Provide the [x, y] coordinate of the cell's center where the given text is located.  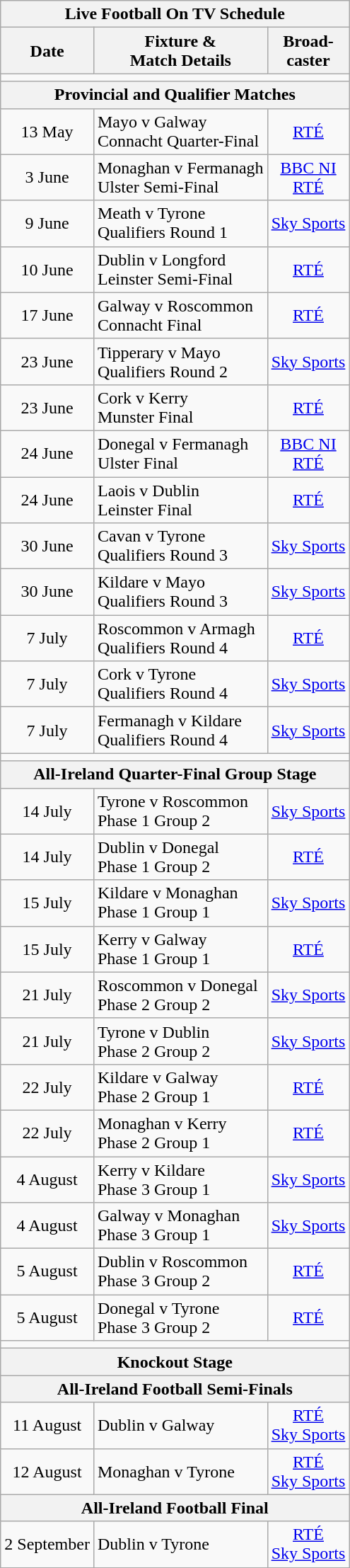
Monaghan v KerryPhase 2 Group 1 [180, 1133]
Cork v KerryMunster Final [180, 408]
Broad-caster [308, 51]
Dublin v DonegalPhase 1 Group 2 [180, 857]
Galway v RoscommonConnacht Final [180, 316]
Dublin v RoscommonPhase 3 Group 2 [180, 1271]
13 May [47, 132]
11 August [47, 1426]
Date [47, 51]
Roscommon v DonegalPhase 2 Group 2 [180, 995]
All-Ireland Football Semi-Finals [175, 1389]
3 June [47, 177]
9 June [47, 224]
Knockout Stage [175, 1362]
Kerry v GalwayPhase 1 Group 1 [180, 949]
Kildare v MayoQualifiers Round 3 [180, 592]
2 September [47, 1545]
Kildare v GalwayPhase 2 Group 1 [180, 1087]
12 August [47, 1471]
Provincial and Qualifier Matches [175, 95]
Donegal v TyronePhase 3 Group 2 [180, 1318]
Monaghan v Tyrone [180, 1471]
Dublin v Galway [180, 1426]
Kildare v MonaghanPhase 1 Group 1 [180, 903]
Dublin v Tyrone [180, 1545]
Tipperary v MayoQualifiers Round 2 [180, 361]
Roscommon v ArmaghQualifiers Round 4 [180, 639]
Kerry v KildarePhase 3 Group 1 [180, 1179]
Fixture &Match Details [180, 51]
All-Ireland Football Final [175, 1508]
Laois v DublinLeinster Final [180, 500]
All-Ireland Quarter-Final Group Stage [175, 774]
Meath v TyroneQualifiers Round 1 [180, 224]
Monaghan v FermanaghUlster Semi-Final [180, 177]
Donegal v FermanaghUlster Final [180, 453]
Cork v TyroneQualifiers Round 4 [180, 684]
Dublin v LongfordLeinster Semi-Final [180, 269]
Live Football On TV Schedule [175, 14]
Cavan v TyroneQualifiers Round 3 [180, 546]
10 June [47, 269]
Fermanagh v KildareQualifiers Round 4 [180, 731]
Mayo v GalwayConnacht Quarter-Final [180, 132]
Tyrone v DublinPhase 2 Group 2 [180, 1041]
Tyrone v RoscommonPhase 1 Group 2 [180, 811]
Galway v MonaghanPhase 3 Group 1 [180, 1226]
17 June [47, 316]
